Pinpoint the cell where the given text exists, returning its [x, y] midpoint coordinate. 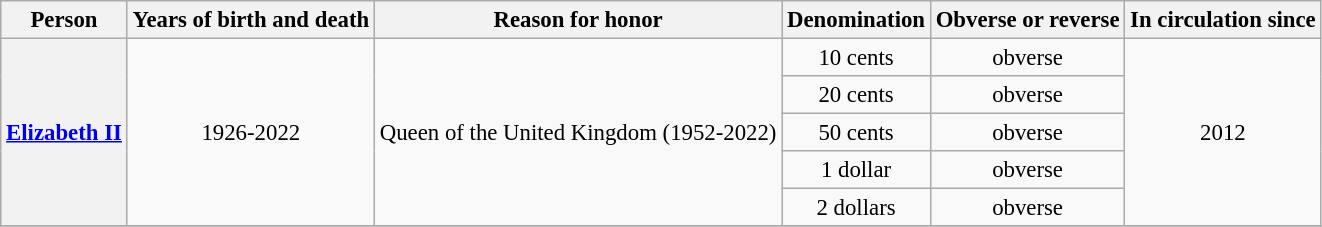
Obverse or reverse [1027, 20]
Reason for honor [578, 20]
In circulation since [1223, 20]
1926-2022 [250, 133]
Years of birth and death [250, 20]
10 cents [856, 58]
2 dollars [856, 208]
1 dollar [856, 170]
2012 [1223, 133]
Elizabeth II [64, 133]
Denomination [856, 20]
20 cents [856, 95]
50 cents [856, 133]
Person [64, 20]
Queen of the United Kingdom (1952-2022) [578, 133]
